Detect which cell encompasses the target text, then output its [x, y] center coordinate. 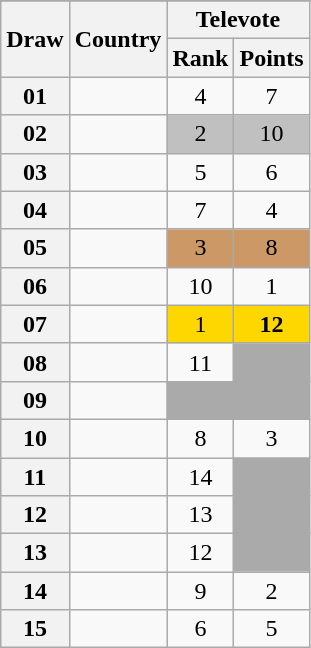
02 [35, 134]
03 [35, 172]
06 [35, 286]
07 [35, 324]
9 [200, 591]
Draw [35, 39]
09 [35, 400]
Rank [200, 58]
Country [118, 39]
04 [35, 210]
05 [35, 248]
01 [35, 96]
08 [35, 362]
15 [35, 629]
Televote [238, 20]
Points [272, 58]
